Pinpoint the cell where the given text exists, returning its (x, y) midpoint coordinate. 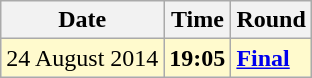
24 August 2014 (82, 58)
19:05 (198, 58)
Time (198, 20)
Final (271, 58)
Round (271, 20)
Date (82, 20)
